Return (x, y) of the center of cell containing provided text 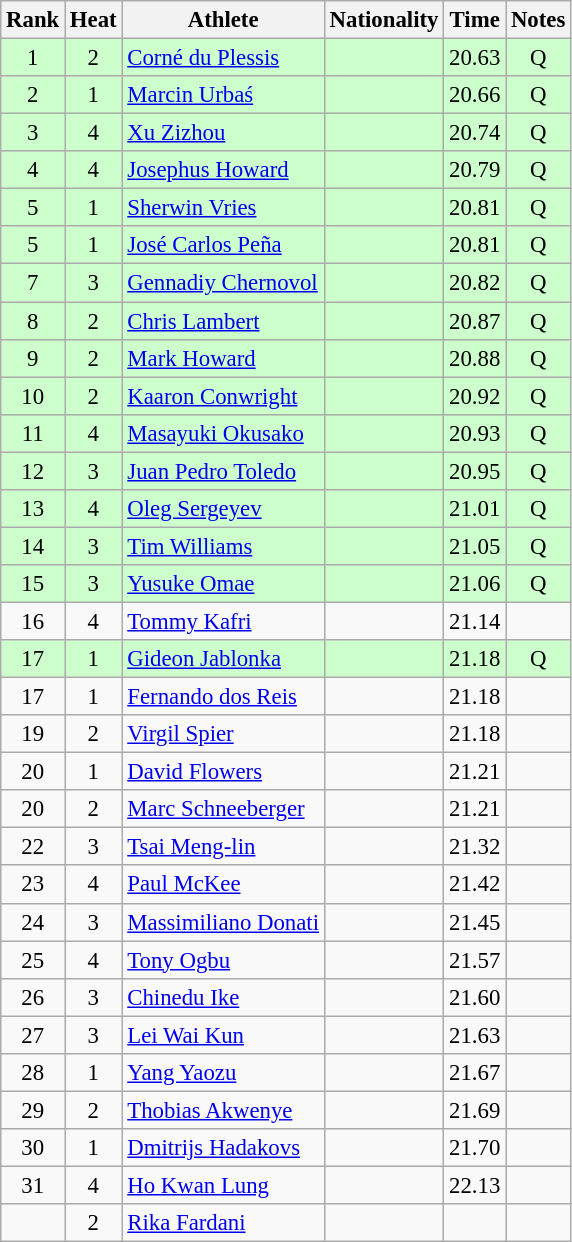
14 (33, 546)
Chris Lambert (223, 321)
19 (33, 734)
7 (33, 283)
21.14 (475, 621)
Tommy Kafri (223, 621)
15 (33, 584)
20.79 (475, 170)
David Flowers (223, 772)
21.57 (475, 960)
Tsai Meng-lin (223, 847)
21.32 (475, 847)
20.87 (475, 321)
Oleg Sergeyev (223, 509)
Xu Zizhou (223, 133)
Notes (538, 20)
29 (33, 1110)
20.63 (475, 58)
Heat (94, 20)
Marc Schneeberger (223, 809)
Lei Wai Kun (223, 1035)
21.05 (475, 546)
Time (475, 20)
30 (33, 1148)
Tony Ogbu (223, 960)
Tim Williams (223, 546)
20.95 (475, 471)
27 (33, 1035)
Sherwin Vries (223, 208)
9 (33, 358)
Rank (33, 20)
20.92 (475, 396)
20.82 (475, 283)
21.69 (475, 1110)
Marcin Urbaś (223, 95)
Virgil Spier (223, 734)
Nationality (384, 20)
21.70 (475, 1148)
20.74 (475, 133)
Fernando dos Reis (223, 697)
Gideon Jablonka (223, 659)
25 (33, 960)
21.45 (475, 922)
28 (33, 1073)
22 (33, 847)
Massimiliano Donati (223, 922)
Juan Pedro Toledo (223, 471)
20.93 (475, 433)
Josephus Howard (223, 170)
Masayuki Okusako (223, 433)
26 (33, 997)
José Carlos Peña (223, 245)
24 (33, 922)
10 (33, 396)
21.42 (475, 885)
21.01 (475, 509)
16 (33, 621)
20.66 (475, 95)
11 (33, 433)
Thobias Akwenye (223, 1110)
Corné du Plessis (223, 58)
Chinedu Ike (223, 997)
Yang Yaozu (223, 1073)
31 (33, 1185)
21.63 (475, 1035)
13 (33, 509)
21.60 (475, 997)
21.06 (475, 584)
Ho Kwan Lung (223, 1185)
12 (33, 471)
23 (33, 885)
8 (33, 321)
Paul McKee (223, 885)
Athlete (223, 20)
22.13 (475, 1185)
Yusuke Omae (223, 584)
20.88 (475, 358)
Mark Howard (223, 358)
Dmitrijs Hadakovs (223, 1148)
Rika Fardani (223, 1223)
Gennadiy Chernovol (223, 283)
Kaaron Conwright (223, 396)
21.67 (475, 1073)
